For the text-containing cell, return its midpoint in [X, Y] coordinate format. 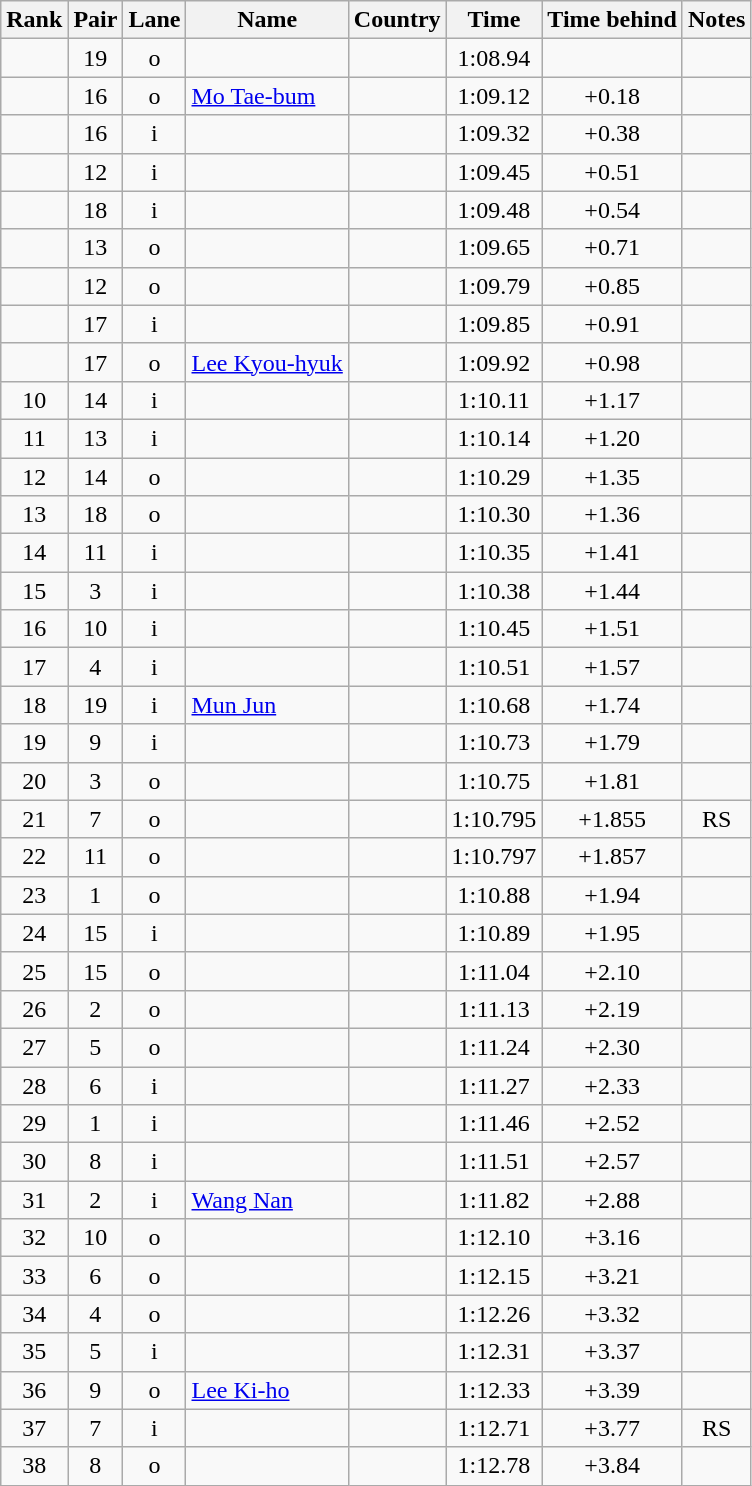
1:10.11 [494, 400]
34 [34, 1314]
+1.855 [612, 819]
Time behind [612, 20]
+1.44 [612, 591]
25 [34, 971]
1:10.38 [494, 591]
Lane [154, 20]
Mo Tae-bum [267, 96]
+0.91 [612, 324]
Name [267, 20]
+3.16 [612, 1238]
35 [34, 1352]
+3.21 [612, 1276]
1:10.68 [494, 705]
+0.71 [612, 248]
1:12.78 [494, 1466]
1:09.85 [494, 324]
Wang Nan [267, 1200]
1:11.24 [494, 1047]
+2.19 [612, 1009]
+1.20 [612, 438]
22 [34, 857]
1:09.92 [494, 362]
1:10.88 [494, 895]
Lee Kyou-hyuk [267, 362]
+3.77 [612, 1428]
+2.57 [612, 1162]
1:11.82 [494, 1200]
1:10.89 [494, 933]
1:09.48 [494, 210]
1:10.29 [494, 477]
1:10.51 [494, 667]
+1.857 [612, 857]
1:09.45 [494, 172]
1:11.51 [494, 1162]
+1.36 [612, 515]
+1.41 [612, 553]
1:10.795 [494, 819]
+2.33 [612, 1085]
20 [34, 781]
33 [34, 1276]
+2.88 [612, 1200]
Lee Ki-ho [267, 1390]
1:09.65 [494, 248]
29 [34, 1124]
Time [494, 20]
1:12.31 [494, 1352]
+1.57 [612, 667]
+3.39 [612, 1390]
+1.81 [612, 781]
+2.30 [612, 1047]
+0.54 [612, 210]
+1.74 [612, 705]
1:12.10 [494, 1238]
1:12.26 [494, 1314]
37 [34, 1428]
Country [397, 20]
1:09.32 [494, 134]
+0.38 [612, 134]
1:11.46 [494, 1124]
+0.98 [612, 362]
1:10.75 [494, 781]
+3.32 [612, 1314]
+1.51 [612, 629]
27 [34, 1047]
1:12.71 [494, 1428]
Notes [716, 20]
+1.17 [612, 400]
+2.10 [612, 971]
1:10.73 [494, 743]
1:11.04 [494, 971]
+0.85 [612, 286]
1:12.15 [494, 1276]
31 [34, 1200]
1:08.94 [494, 58]
Mun Jun [267, 705]
+1.35 [612, 477]
30 [34, 1162]
+1.95 [612, 933]
1:10.45 [494, 629]
1:11.27 [494, 1085]
Pair [96, 20]
+2.52 [612, 1124]
+3.84 [612, 1466]
1:12.33 [494, 1390]
1:10.14 [494, 438]
1:09.79 [494, 286]
26 [34, 1009]
+0.18 [612, 96]
21 [34, 819]
+3.37 [612, 1352]
1:10.797 [494, 857]
38 [34, 1466]
1:10.35 [494, 553]
+1.79 [612, 743]
24 [34, 933]
Rank [34, 20]
36 [34, 1390]
28 [34, 1085]
1:10.30 [494, 515]
1:09.12 [494, 96]
+1.94 [612, 895]
23 [34, 895]
+0.51 [612, 172]
32 [34, 1238]
1:11.13 [494, 1009]
